Return the [x, y] coordinate for the center point of the cell that contains the specified text.  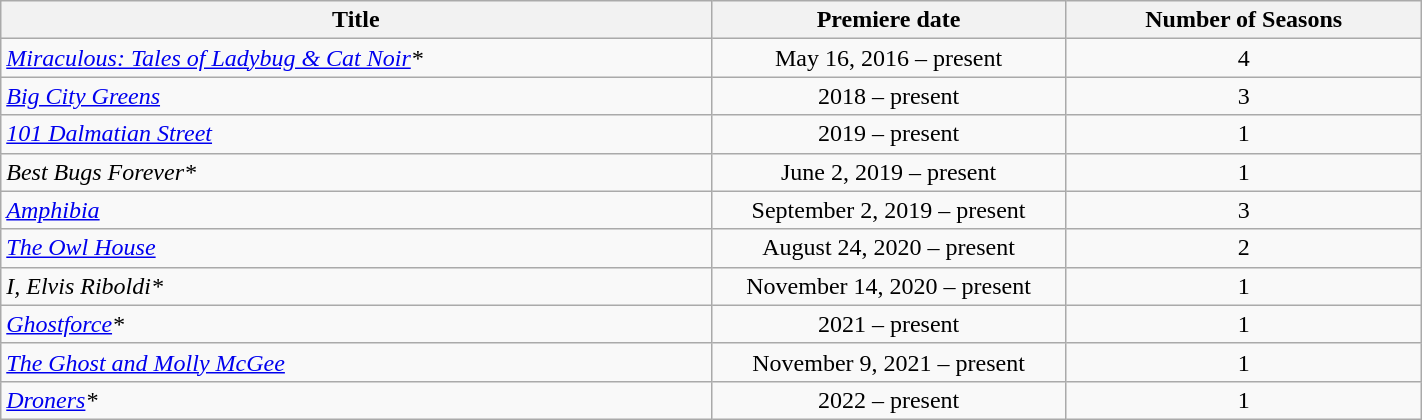
Miraculous: Tales of Ladybug & Cat Noir* [356, 58]
November 9, 2021 – present [888, 362]
4 [1244, 58]
September 2, 2019 – present [888, 210]
2019 – present [888, 134]
Number of Seasons [1244, 20]
June 2, 2019 – present [888, 172]
May 16, 2016 – present [888, 58]
2022 – present [888, 400]
2021 – present [888, 324]
August 24, 2020 – present [888, 248]
Droners* [356, 400]
Ghostforce* [356, 324]
Best Bugs Forever* [356, 172]
The Owl House [356, 248]
Title [356, 20]
Amphibia [356, 210]
Premiere date [888, 20]
Big City Greens [356, 96]
November 14, 2020 – present [888, 286]
101 Dalmatian Street [356, 134]
The Ghost and Molly McGee [356, 362]
2018 – present [888, 96]
2 [1244, 248]
I, Elvis Riboldi* [356, 286]
